Detect which cell encompasses the target text, then output its (X, Y) center coordinate. 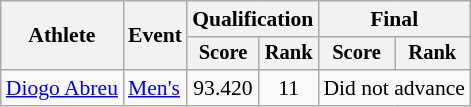
Did not advance (394, 88)
Event (155, 36)
Athlete (62, 36)
Diogo Abreu (62, 88)
Final (394, 19)
11 (289, 88)
Men's (155, 88)
93.420 (223, 88)
Qualification (252, 19)
